For the text-containing cell, return its midpoint in [x, y] coordinate format. 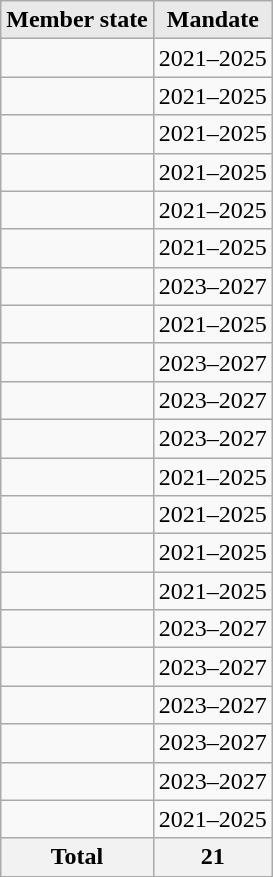
21 [212, 857]
Total [78, 857]
Member state [78, 20]
Mandate [212, 20]
